Pinpoint the cell where the given text exists, returning its [X, Y] midpoint coordinate. 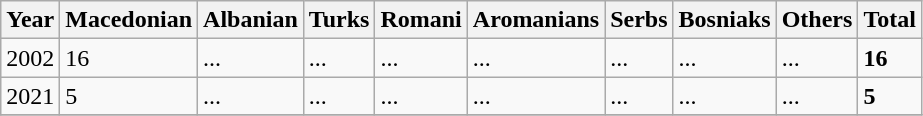
2021 [30, 96]
Macedonian [129, 20]
Serbs [639, 20]
Bosniaks [724, 20]
2002 [30, 58]
Year [30, 20]
Albanian [251, 20]
Others [817, 20]
Aromanians [536, 20]
Romani [421, 20]
Total [890, 20]
Turks [339, 20]
